For the text-containing cell, return its midpoint in [x, y] coordinate format. 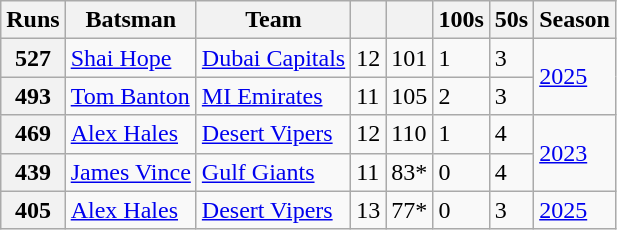
110 [410, 134]
439 [33, 172]
Runs [33, 20]
Gulf Giants [273, 172]
100s [461, 20]
50s [511, 20]
Season [575, 20]
Team [273, 20]
527 [33, 58]
77* [410, 210]
83* [410, 172]
2 [461, 96]
MI Emirates [273, 96]
493 [33, 96]
James Vince [130, 172]
469 [33, 134]
405 [33, 210]
Dubai Capitals [273, 58]
Tom Banton [130, 96]
101 [410, 58]
13 [368, 210]
105 [410, 96]
Shai Hope [130, 58]
Batsman [130, 20]
2023 [575, 153]
